Return (X, Y) of the center of cell containing provided text 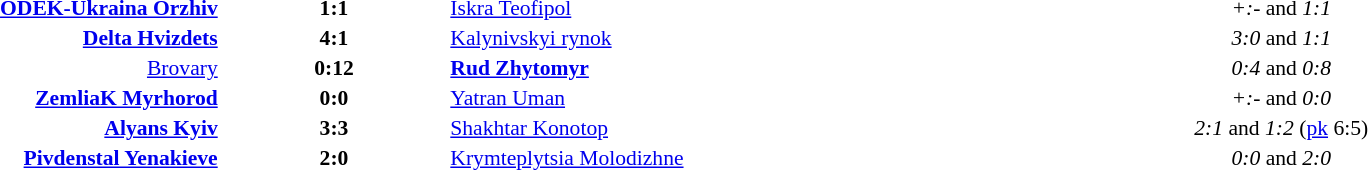
0:0 (334, 98)
0:12 (334, 68)
Shakhtar Konotop (638, 128)
Kalynivskyi rynok (638, 38)
Rud Zhytomyr (638, 68)
3:3 (334, 128)
Yatran Uman (638, 98)
4:1 (334, 38)
